Determine the [X, Y] coordinate at the center of the cell enclosing the given text.  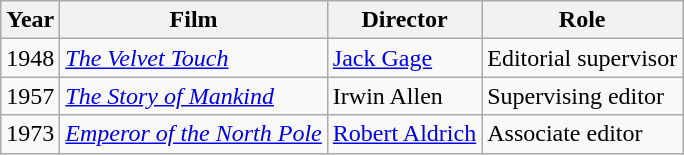
Year [30, 20]
1948 [30, 58]
Irwin Allen [404, 96]
Director [404, 20]
The Velvet Touch [194, 58]
Associate editor [582, 134]
Robert Aldrich [404, 134]
Film [194, 20]
The Story of Mankind [194, 96]
1973 [30, 134]
Editorial supervisor [582, 58]
1957 [30, 96]
Jack Gage [404, 58]
Supervising editor [582, 96]
Role [582, 20]
Emperor of the North Pole [194, 134]
